Find where the given text appears and provide that cell's center as (X, Y) coordinate. 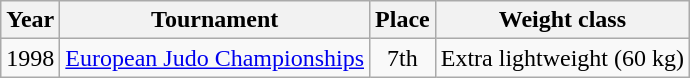
1998 (30, 58)
Tournament (215, 20)
European Judo Championships (215, 58)
Extra lightweight (60 kg) (562, 58)
7th (403, 58)
Year (30, 20)
Place (403, 20)
Weight class (562, 20)
